Determine the (x, y) coordinate at the center of the cell enclosing the given text.  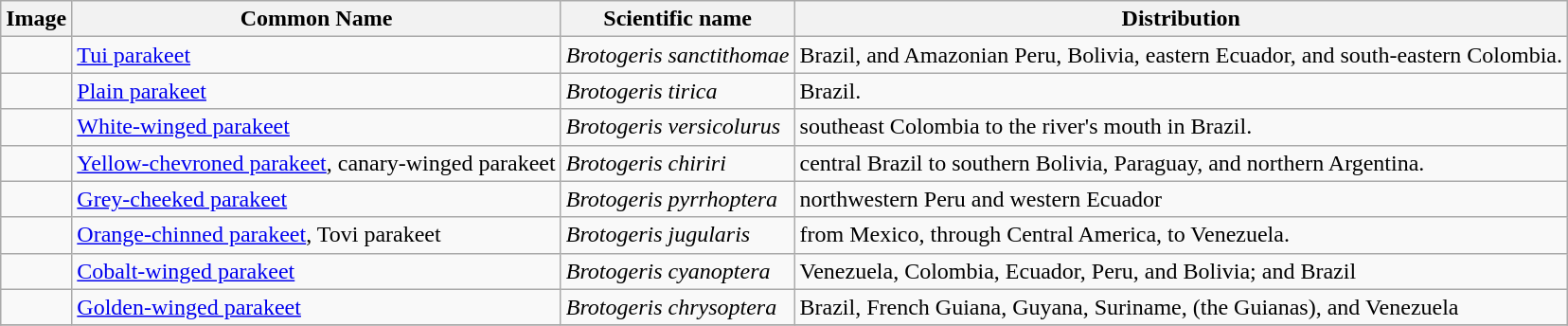
Brotogeris pyrrhoptera (678, 199)
Brotogeris sanctithomae (678, 55)
Brazil. (1182, 91)
Image (36, 19)
Venezuela, Colombia, Ecuador, Peru, and Bolivia; and Brazil (1182, 271)
Grey-cheeked parakeet (316, 199)
Brotogeris cyanoptera (678, 271)
from Mexico, through Central America, to Venezuela. (1182, 235)
Brotogeris tirica (678, 91)
northwestern Peru and western Ecuador (1182, 199)
central Brazil to southern Bolivia, Paraguay, and northern Argentina. (1182, 163)
Scientific name (678, 19)
Brotogeris chiriri (678, 163)
Orange-chinned parakeet, Tovi parakeet (316, 235)
Brazil, French Guiana, Guyana, Suriname, (the Guianas), and Venezuela (1182, 307)
Yellow-chevroned parakeet, canary-winged parakeet (316, 163)
Brotogeris versicolurus (678, 127)
White-winged parakeet (316, 127)
Brotogeris jugularis (678, 235)
southeast Colombia to the river's mouth in Brazil. (1182, 127)
Distribution (1182, 19)
Plain parakeet (316, 91)
Brazil, and Amazonian Peru, Bolivia, eastern Ecuador, and south-eastern Colombia. (1182, 55)
Common Name (316, 19)
Golden-winged parakeet (316, 307)
Tui parakeet (316, 55)
Brotogeris chrysoptera (678, 307)
Cobalt-winged parakeet (316, 271)
